Provide the (x, y) coordinate of the cell's center where the given text is located.  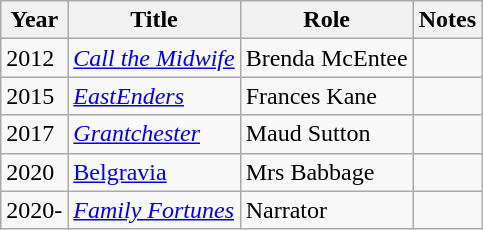
Brenda McEntee (326, 58)
Call the Midwife (154, 58)
Title (154, 20)
Role (326, 20)
Grantchester (154, 134)
Narrator (326, 210)
Year (34, 20)
2020- (34, 210)
Mrs Babbage (326, 172)
2020 (34, 172)
Belgravia (154, 172)
Family Fortunes (154, 210)
Frances Kane (326, 96)
2012 (34, 58)
Maud Sutton (326, 134)
EastEnders (154, 96)
2015 (34, 96)
Notes (447, 20)
2017 (34, 134)
